Return the [x, y] coordinate for the center point of the cell that contains the specified text.  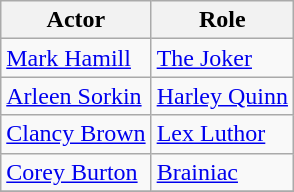
Actor [76, 20]
Mark Hamill [76, 58]
Role [222, 20]
Arleen Sorkin [76, 96]
Brainiac [222, 172]
Corey Burton [76, 172]
The Joker [222, 58]
Harley Quinn [222, 96]
Lex Luthor [222, 134]
Clancy Brown [76, 134]
